For the text-containing cell, return its midpoint in (X, Y) coordinate format. 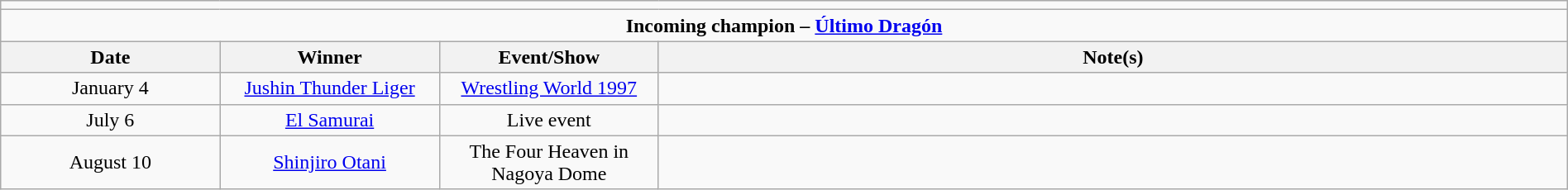
July 6 (111, 120)
August 10 (111, 162)
Date (111, 57)
Incoming champion – Último Dragón (784, 26)
Live event (549, 120)
The Four Heaven in Nagoya Dome (549, 162)
El Samurai (329, 120)
Note(s) (1113, 57)
January 4 (111, 88)
Shinjiro Otani (329, 162)
Event/Show (549, 57)
Wrestling World 1997 (549, 88)
Winner (329, 57)
Jushin Thunder Liger (329, 88)
